Output the [X, Y] coordinate of the center of the cell containing the given text.  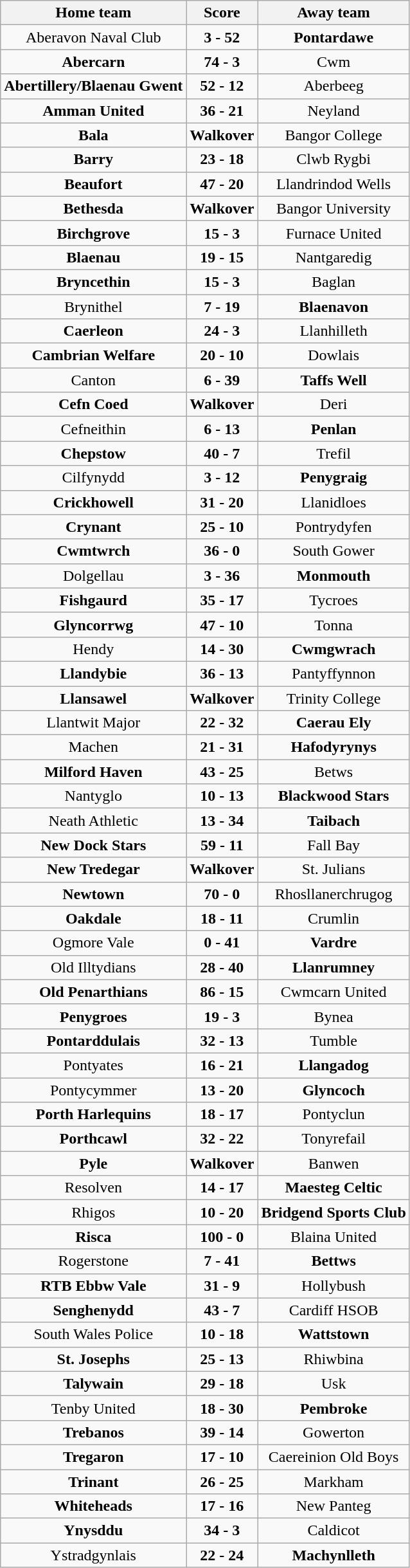
3 - 12 [222, 478]
Pontarddulais [94, 1041]
Wattstown [334, 1335]
Tumble [334, 1041]
Blaenau [94, 257]
Llantwit Major [94, 723]
10 - 20 [222, 1212]
17 - 16 [222, 1506]
Usk [334, 1383]
Rhigos [94, 1212]
Taffs Well [334, 380]
Llanrumney [334, 967]
Blaina United [334, 1237]
Furnace United [334, 233]
Hollybush [334, 1286]
Pontrydyfen [334, 527]
Monmouth [334, 576]
Llangadog [334, 1065]
Milford Haven [94, 772]
Neyland [334, 111]
7 - 19 [222, 307]
Cefneithin [94, 429]
Hendy [94, 649]
Tonyrefail [334, 1139]
86 - 15 [222, 992]
Rogerstone [94, 1261]
36 - 13 [222, 673]
Bangor College [334, 135]
Neath Athletic [94, 821]
Pontycymmer [94, 1090]
Ogmore Vale [94, 943]
10 - 13 [222, 796]
St. Julians [334, 870]
Caerleon [94, 331]
Rhiwbina [334, 1359]
Machynlleth [334, 1555]
Bala [94, 135]
39 - 14 [222, 1432]
36 - 21 [222, 111]
Fishgaurd [94, 600]
Score [222, 13]
Caldicot [334, 1531]
Blaenavon [334, 307]
Maesteg Celtic [334, 1188]
100 - 0 [222, 1237]
Bettws [334, 1261]
40 - 7 [222, 453]
South Wales Police [94, 1335]
47 - 20 [222, 184]
Nantyglo [94, 796]
35 - 17 [222, 600]
70 - 0 [222, 894]
Baglan [334, 282]
Talywain [94, 1383]
Pontyclun [334, 1115]
23 - 18 [222, 160]
34 - 3 [222, 1531]
Penygraig [334, 478]
Markham [334, 1481]
32 - 13 [222, 1041]
Birchgrove [94, 233]
RTB Ebbw Vale [94, 1286]
7 - 41 [222, 1261]
Llansawel [94, 698]
Tregaron [94, 1457]
Crumlin [334, 918]
Llandybie [94, 673]
3 - 52 [222, 37]
Caerau Ely [334, 723]
22 - 32 [222, 723]
Nantgaredig [334, 257]
Rhosllanerchrugog [334, 894]
Penlan [334, 429]
22 - 24 [222, 1555]
Cilfynydd [94, 478]
Cefn Coed [94, 405]
Bethesda [94, 208]
43 - 7 [222, 1310]
Penygroes [94, 1016]
Clwb Rygbi [334, 160]
3 - 36 [222, 576]
Llanidloes [334, 502]
18 - 17 [222, 1115]
Bynea [334, 1016]
74 - 3 [222, 62]
Cwmtwrch [94, 551]
17 - 10 [222, 1457]
Abertillery/Blaenau Gwent [94, 86]
Whiteheads [94, 1506]
New Panteg [334, 1506]
Senghenydd [94, 1310]
Vardre [334, 943]
Deri [334, 405]
Crickhowell [94, 502]
Aberavon Naval Club [94, 37]
19 - 15 [222, 257]
Porth Harlequins [94, 1115]
Trinity College [334, 698]
Pyle [94, 1163]
Pembroke [334, 1408]
Taibach [334, 821]
20 - 10 [222, 356]
19 - 3 [222, 1016]
Llandrindod Wells [334, 184]
Tenby United [94, 1408]
Cwm [334, 62]
Newtown [94, 894]
Glyncoch [334, 1090]
Aberbeeg [334, 86]
Machen [94, 747]
Porthcawl [94, 1139]
Trefil [334, 453]
South Gower [334, 551]
Cwmcarn United [334, 992]
Llanhilleth [334, 331]
31 - 20 [222, 502]
Resolven [94, 1188]
Betws [334, 772]
New Tredegar [94, 870]
Tonna [334, 624]
0 - 41 [222, 943]
New Dock Stars [94, 845]
13 - 34 [222, 821]
St. Josephs [94, 1359]
Pontyates [94, 1065]
Hafodyrynys [334, 747]
Pontardawe [334, 37]
Home team [94, 13]
16 - 21 [222, 1065]
Ynysddu [94, 1531]
Trinant [94, 1481]
Old Illtydians [94, 967]
25 - 10 [222, 527]
Amman United [94, 111]
47 - 10 [222, 624]
32 - 22 [222, 1139]
Dowlais [334, 356]
6 - 39 [222, 380]
24 - 3 [222, 331]
Barry [94, 160]
Dolgellau [94, 576]
Pantyffynnon [334, 673]
Bridgend Sports Club [334, 1212]
43 - 25 [222, 772]
Cambrian Welfare [94, 356]
31 - 9 [222, 1286]
Risca [94, 1237]
18 - 30 [222, 1408]
14 - 17 [222, 1188]
Glyncorrwg [94, 624]
Crynant [94, 527]
Canton [94, 380]
26 - 25 [222, 1481]
Caereinion Old Boys [334, 1457]
Cwmgwrach [334, 649]
Away team [334, 13]
Ystradgynlais [94, 1555]
59 - 11 [222, 845]
Banwen [334, 1163]
Beaufort [94, 184]
Abercarn [94, 62]
25 - 13 [222, 1359]
Bangor University [334, 208]
6 - 13 [222, 429]
Trebanos [94, 1432]
Brynithel [94, 307]
10 - 18 [222, 1335]
36 - 0 [222, 551]
28 - 40 [222, 967]
21 - 31 [222, 747]
Oakdale [94, 918]
18 - 11 [222, 918]
Bryncethin [94, 282]
Cardiff HSOB [334, 1310]
Fall Bay [334, 845]
29 - 18 [222, 1383]
14 - 30 [222, 649]
Chepstow [94, 453]
52 - 12 [222, 86]
Old Penarthians [94, 992]
Gowerton [334, 1432]
Blackwood Stars [334, 796]
13 - 20 [222, 1090]
Tycroes [334, 600]
